Provide the (x, y) coordinate of the cell's center where the given text is located.  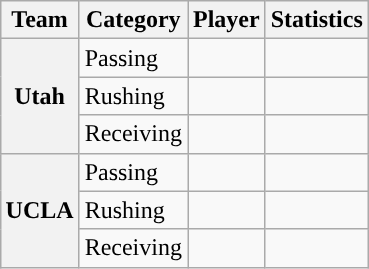
Utah (40, 96)
Statistics (316, 20)
Category (133, 20)
Player (227, 20)
Team (40, 20)
UCLA (40, 210)
